Return (x, y) of the center of cell containing provided text 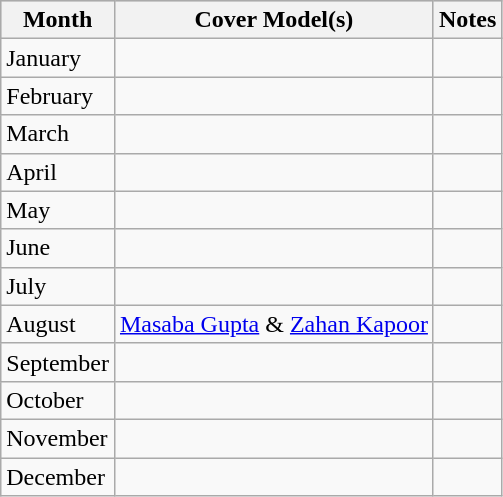
July (58, 286)
September (58, 362)
Month (58, 20)
November (58, 438)
May (58, 210)
March (58, 134)
April (58, 172)
Cover Model(s) (274, 20)
February (58, 96)
January (58, 58)
Notes (467, 20)
December (58, 477)
October (58, 400)
August (58, 324)
June (58, 248)
Masaba Gupta & Zahan Kapoor (274, 324)
